Detect which cell encompasses the target text, then output its [X, Y] center coordinate. 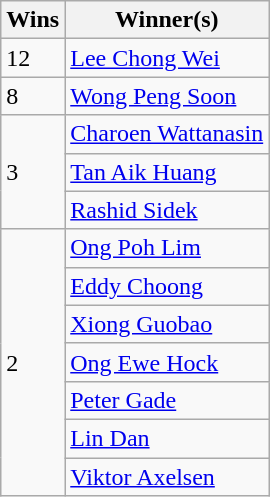
Wong Peng Soon [167, 96]
Rashid Sidek [167, 210]
Charoen Wattanasin [167, 134]
2 [33, 362]
Viktor Axelsen [167, 477]
Winner(s) [167, 20]
Eddy Choong [167, 286]
Wins [33, 20]
Xiong Guobao [167, 324]
8 [33, 96]
Peter Gade [167, 400]
12 [33, 58]
Ong Poh Lim [167, 248]
Ong Ewe Hock [167, 362]
Tan Aik Huang [167, 172]
Lin Dan [167, 438]
Lee Chong Wei [167, 58]
3 [33, 172]
